Determine the (x, y) coordinate at the center of the cell enclosing the given text.  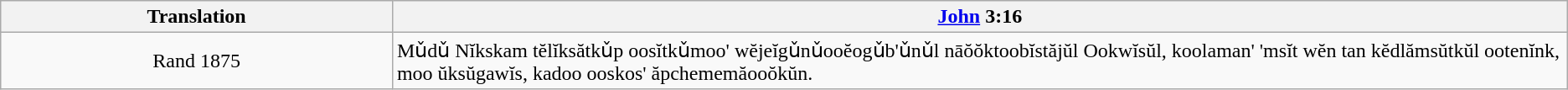
John 3:16 (980, 17)
Rand 1875 (197, 61)
Translation (197, 17)
